For the text-containing cell, return its midpoint in [X, Y] coordinate format. 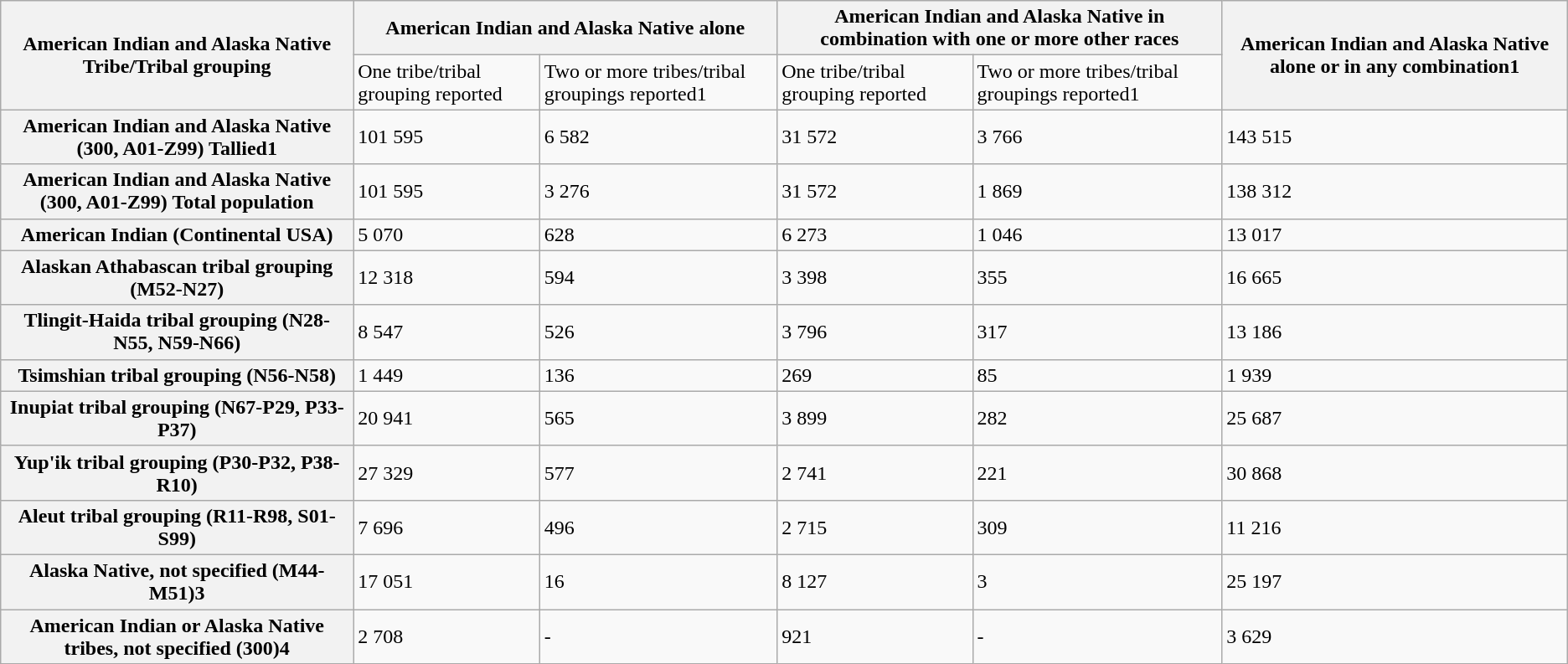
17 051 [447, 581]
138 312 [1395, 191]
13 186 [1395, 332]
1 046 [1097, 234]
2 715 [874, 528]
American Indian and Alaska Native alone [565, 28]
5 070 [447, 234]
8 547 [447, 332]
3 796 [874, 332]
American Indian and Alaska Native alone or in any combination1 [1395, 55]
6 273 [874, 234]
85 [1097, 375]
526 [658, 332]
3 [1097, 581]
Yup'ik tribal grouping (P30-P32, P38-R10) [178, 472]
921 [874, 636]
1 939 [1395, 375]
496 [658, 528]
136 [658, 375]
Alaskan Athabascan tribal grouping (M52-N27) [178, 278]
Aleut tribal grouping (R11-R98, S01-S99) [178, 528]
13 017 [1395, 234]
Alaska Native, not specified (M44-M51)3 [178, 581]
27 329 [447, 472]
143 515 [1395, 137]
American Indian and Alaska Native (300, A01-Z99) Total population [178, 191]
3 899 [874, 419]
1 869 [1097, 191]
594 [658, 278]
30 868 [1395, 472]
Inupiat tribal grouping (N67-P29, P33-P37) [178, 419]
16 [658, 581]
3 398 [874, 278]
221 [1097, 472]
American Indian and Alaska Native in combination with one or more other races [1000, 28]
American Indian or Alaska Native tribes, not specified (300)4 [178, 636]
American Indian (Continental USA) [178, 234]
269 [874, 375]
20 941 [447, 419]
2 708 [447, 636]
Tsimshian tribal grouping (N56-N58) [178, 375]
317 [1097, 332]
11 216 [1395, 528]
1 449 [447, 375]
282 [1097, 419]
565 [658, 419]
2 741 [874, 472]
6 582 [658, 137]
American Indian and Alaska Native Tribe/Tribal grouping [178, 55]
7 696 [447, 528]
8 127 [874, 581]
Tlingit-Haida tribal grouping (N28-N55, N59-N66) [178, 332]
577 [658, 472]
American Indian and Alaska Native (300, A01-Z99) Tallied1 [178, 137]
16 665 [1395, 278]
12 318 [447, 278]
3 629 [1395, 636]
25 197 [1395, 581]
3 766 [1097, 137]
3 276 [658, 191]
355 [1097, 278]
25 687 [1395, 419]
628 [658, 234]
309 [1097, 528]
